Find where the given text appears and provide that cell's center as (x, y) coordinate. 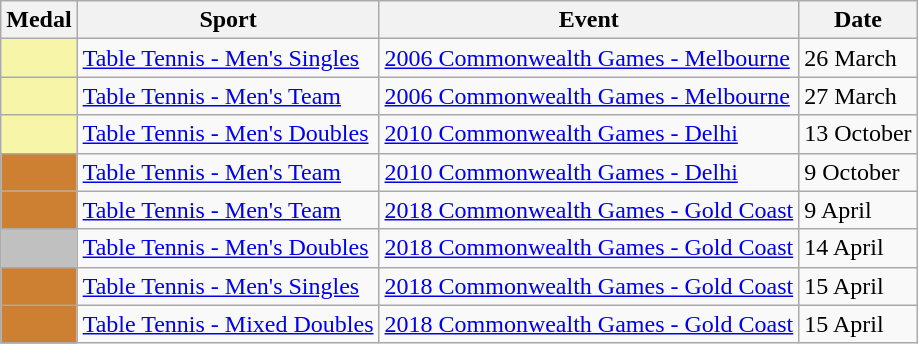
Table Tennis - Mixed Doubles (228, 324)
Date (858, 20)
Medal (39, 20)
Event (589, 20)
9 October (858, 172)
Sport (228, 20)
27 March (858, 96)
9 April (858, 210)
26 March (858, 58)
13 October (858, 134)
14 April (858, 248)
